Provide the (X, Y) coordinate of the cell's center where the given text is located.  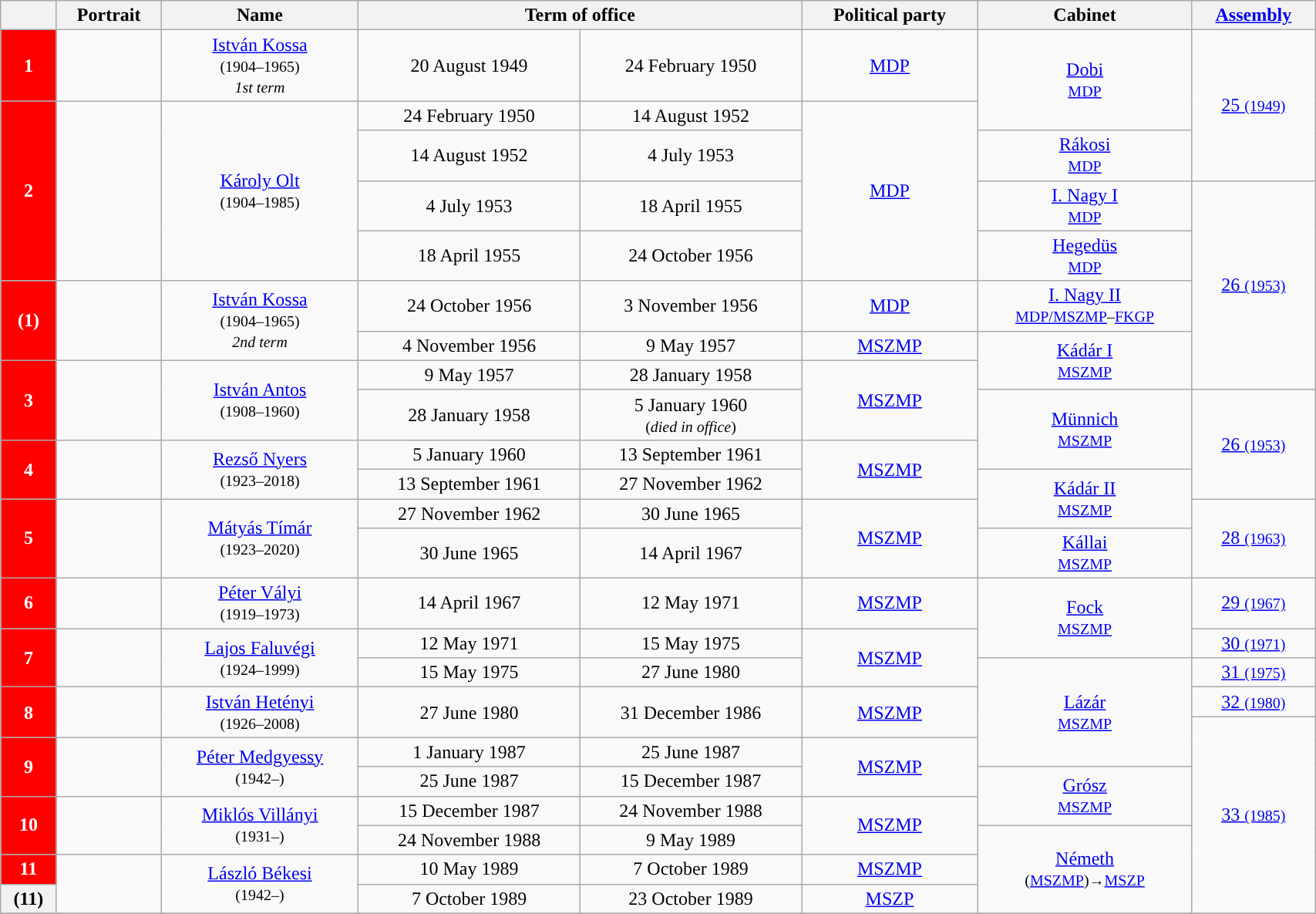
István Hetényi(1926–2008) (260, 713)
(1) (29, 321)
Kádár IMSZMP (1085, 360)
31 (1975) (1254, 673)
11 (29, 869)
László Békesi(1942–) (260, 884)
4 (29, 469)
Term of office (580, 15)
2 (29, 191)
6 (29, 603)
9 May 1989 (691, 840)
Lajos Faluvégi(1924–1999) (260, 658)
HegedüsMDP (1085, 256)
29 (1967) (1254, 603)
(11) (29, 899)
9 (29, 767)
MSZP (890, 899)
20 August 1949 (469, 66)
8 (29, 713)
Portrait (109, 15)
LázárMSZMP (1085, 713)
I. Nagy IIMDP/MSZMP–FKGP (1085, 305)
30 (1971) (1254, 643)
Name (260, 15)
1 (29, 66)
RákosiMDP (1085, 156)
KállaiMSZMP (1085, 554)
4 November 1956 (469, 346)
3 November 1956 (691, 305)
5 (29, 538)
FockMSZMP (1085, 619)
Kádár IIMSZMP (1085, 498)
Károly Olt(1904–1985) (260, 191)
32 (1980) (1254, 702)
Péter Medgyessy(1942–) (260, 767)
10 (29, 825)
István Kossa(1904–1965)1st term (260, 66)
5 January 1960 (469, 454)
31 December 1986 (691, 713)
23 October 1989 (691, 899)
25 (1949) (1254, 105)
10 May 1989 (469, 869)
1 January 1987 (469, 752)
Németh(MSZMP)→MSZP (1085, 869)
Péter Vályi(1919–1973) (260, 603)
Assembly (1254, 15)
Cabinet (1085, 15)
István Antos(1908–1960) (260, 400)
7 (29, 658)
Political party (890, 15)
MünnichMSZMP (1085, 429)
Rezső Nyers(1923–2018) (260, 469)
3 (29, 400)
I. Nagy IMDP (1085, 205)
Miklós Villányi(1931–) (260, 825)
33 (1985) (1254, 815)
GrószMSZMP (1085, 796)
István Kossa(1904–1965)2nd term (260, 321)
Mátyás Tímár(1923–2020) (260, 538)
5 January 1960(died in office) (691, 415)
28 (1963) (1254, 538)
DobiMDP (1085, 80)
